Locate the cell with the specified text and output its [x, y] center coordinate. 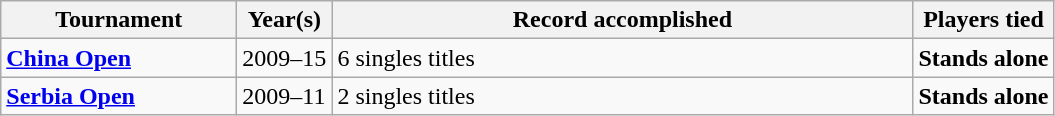
China Open [119, 58]
Players tied [984, 20]
2009–15 [284, 58]
2 singles titles [622, 96]
Tournament [119, 20]
Year(s) [284, 20]
Serbia Open [119, 96]
2009–11 [284, 96]
6 singles titles [622, 58]
Record accomplished [622, 20]
